Search for the cell housing the specified text and yield its (x, y) center coordinate. 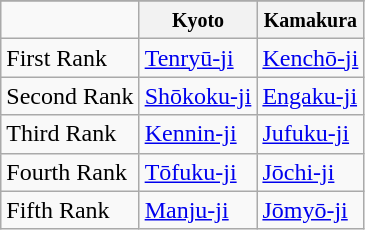
Manju-ji (198, 210)
Jōchi-ji (310, 172)
Fourth Rank (70, 172)
First Rank (70, 58)
Second Rank (70, 96)
Kenchō-ji (310, 58)
Jōmyō-ji (310, 210)
Kamakura (310, 20)
Jufuku-ji (310, 134)
Shōkoku-ji (198, 96)
Fifth Rank (70, 210)
Engaku-ji (310, 96)
Tenryū-ji (198, 58)
Tōfuku-ji (198, 172)
Third Rank (70, 134)
Kennin-ji (198, 134)
Kyoto (198, 20)
